Return (x, y) of the center of cell containing provided text 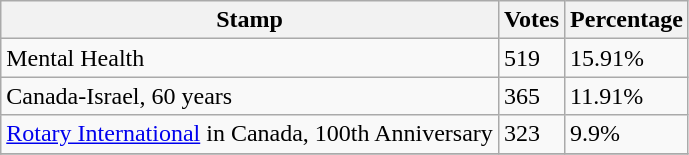
Rotary International in Canada, 100th Anniversary (250, 134)
365 (531, 96)
Canada-Israel, 60 years (250, 96)
Mental Health (250, 58)
Votes (531, 20)
Stamp (250, 20)
323 (531, 134)
15.91% (627, 58)
11.91% (627, 96)
9.9% (627, 134)
519 (531, 58)
Percentage (627, 20)
